For the text-containing cell, return its midpoint in [x, y] coordinate format. 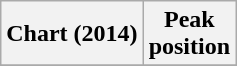
Peakposition [189, 34]
Chart (2014) [72, 34]
